Determine the [X, Y] coordinate at the center of the cell enclosing the given text.  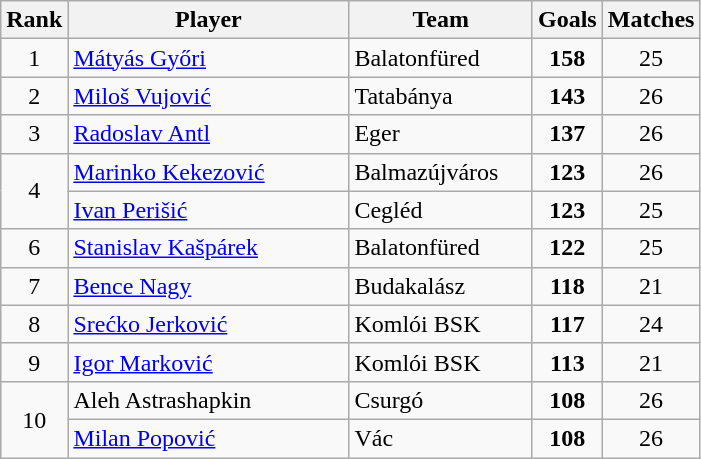
6 [34, 248]
Balmazújváros [441, 172]
Mátyás Győri [208, 58]
8 [34, 324]
118 [567, 286]
143 [567, 96]
Cegléd [441, 210]
Tatabánya [441, 96]
Player [208, 20]
Marinko Kekezović [208, 172]
Aleh Astrashapkin [208, 400]
137 [567, 134]
Miloš Vujović [208, 96]
Budakalász [441, 286]
Milan Popović [208, 438]
Goals [567, 20]
Eger [441, 134]
Stanislav Kašpárek [208, 248]
24 [651, 324]
1 [34, 58]
Csurgó [441, 400]
Rank [34, 20]
2 [34, 96]
113 [567, 362]
Srećko Jerković [208, 324]
117 [567, 324]
Vác [441, 438]
122 [567, 248]
10 [34, 419]
4 [34, 191]
Matches [651, 20]
Team [441, 20]
3 [34, 134]
Igor Marković [208, 362]
158 [567, 58]
9 [34, 362]
Bence Nagy [208, 286]
Radoslav Antl [208, 134]
7 [34, 286]
Ivan Perišić [208, 210]
